From the cell containing the given text, extract its center point as (X, Y) coordinate. 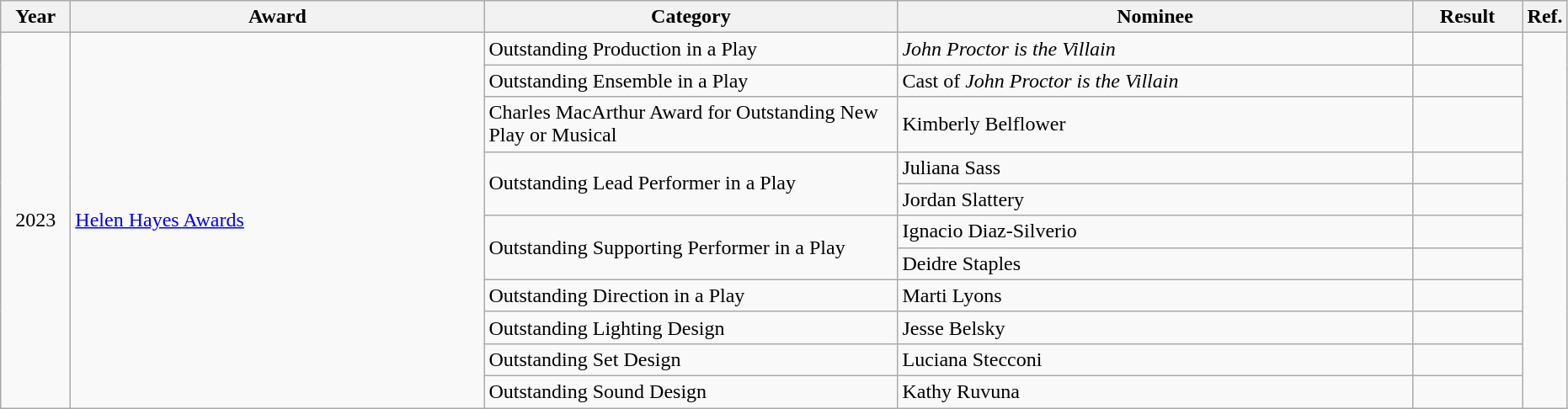
Outstanding Direction in a Play (691, 295)
Award (278, 17)
Charles MacArthur Award for Outstanding New Play or Musical (691, 125)
Year (35, 17)
Outstanding Set Design (691, 359)
John Proctor is the Villain (1155, 49)
Jordan Slattery (1155, 199)
Outstanding Ensemble in a Play (691, 81)
Kathy Ruvuna (1155, 391)
2023 (35, 220)
Juliana Sass (1155, 167)
Deidre Staples (1155, 263)
Result (1467, 17)
Kimberly Belflower (1155, 125)
Category (691, 17)
Marti Lyons (1155, 295)
Outstanding Production in a Play (691, 49)
Outstanding Lighting Design (691, 327)
Helen Hayes Awards (278, 220)
Jesse Belsky (1155, 327)
Nominee (1155, 17)
Outstanding Supporting Performer in a Play (691, 247)
Cast of John Proctor is the Villain (1155, 81)
Luciana Stecconi (1155, 359)
Ref. (1544, 17)
Outstanding Sound Design (691, 391)
Outstanding Lead Performer in a Play (691, 183)
Ignacio Diaz-Silverio (1155, 231)
